Return (X, Y) of the center of cell containing provided text 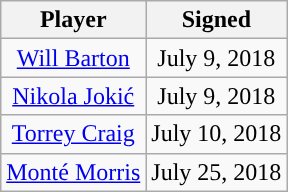
Signed (216, 20)
Torrey Craig (74, 134)
July 25, 2018 (216, 172)
July 10, 2018 (216, 134)
Nikola Jokić (74, 96)
Monté Morris (74, 172)
Will Barton (74, 58)
Player (74, 20)
